Determine the (X, Y) coordinate at the center of the cell enclosing the given text.  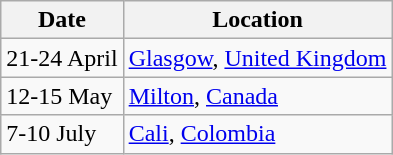
Milton, Canada (258, 96)
Location (258, 20)
21-24 April (62, 58)
12-15 May (62, 96)
7-10 July (62, 134)
Date (62, 20)
Glasgow, United Kingdom (258, 58)
Cali, Colombia (258, 134)
